Extract the [x, y] coordinate from the center of the cell holding the provided text.  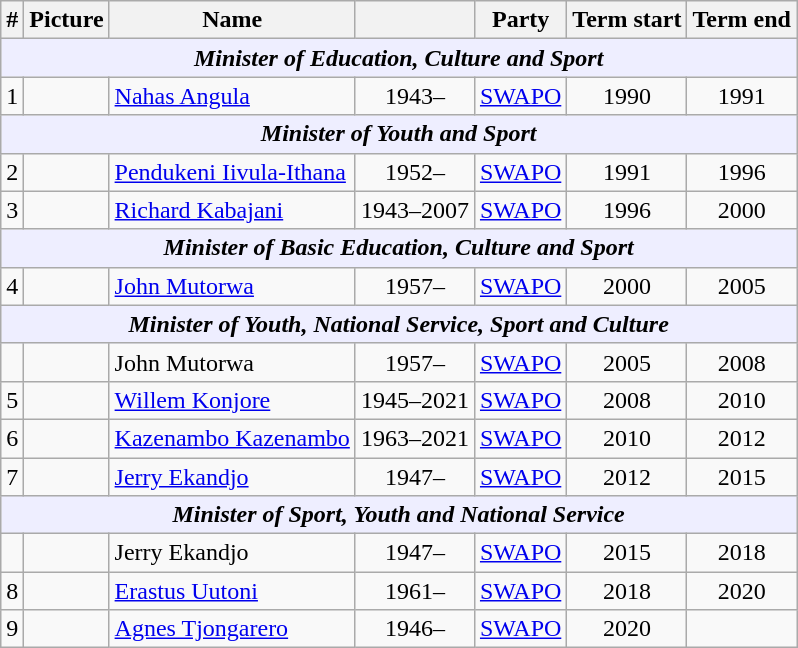
4 [12, 286]
1943– [414, 96]
Party [520, 20]
Picture [66, 20]
1963–2021 [414, 438]
Minister of Basic Education, Culture and Sport [399, 248]
9 [12, 629]
Willem Konjore [232, 400]
8 [12, 591]
Minister of Sport, Youth and National Service [399, 515]
Richard Kabajani [232, 210]
Minister of Education, Culture and Sport [399, 58]
7 [12, 477]
2 [12, 172]
Name [232, 20]
Minister of Youth and Sport [399, 134]
5 [12, 400]
1961– [414, 591]
1952– [414, 172]
# [12, 20]
Kazenambo Kazenambo [232, 438]
Agnes Tjongarero [232, 629]
1945–2021 [414, 400]
Minister of Youth, National Service, Sport and Culture [399, 324]
1 [12, 96]
1943–2007 [414, 210]
Erastus Uutoni [232, 591]
6 [12, 438]
1990 [627, 96]
Pendukeni Iivula-Ithana [232, 172]
Term end [742, 20]
3 [12, 210]
Nahas Angula [232, 96]
1946– [414, 629]
Term start [627, 20]
